Capture the cell that displays the provided text and extract its (X, Y) central coordinate. 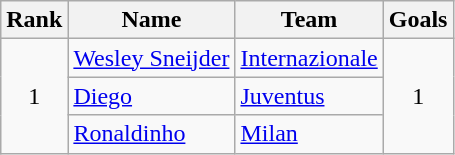
Juventus (309, 96)
Diego (152, 96)
Rank (34, 20)
Goals (418, 20)
Ronaldinho (152, 134)
Internazionale (309, 58)
Name (152, 20)
Wesley Sneijder (152, 58)
Team (309, 20)
Milan (309, 134)
